Return the (X, Y) coordinate for the center point of the cell that contains the specified text.  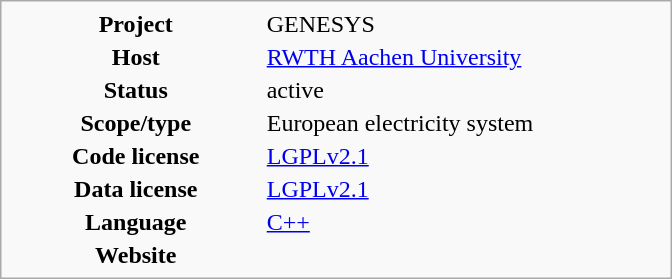
Scope/type (136, 123)
Project (136, 24)
Code license (136, 156)
active (464, 90)
Data license (136, 189)
Website (136, 255)
European electricity system (464, 123)
Host (136, 57)
C++ (464, 222)
RWTH Aachen University (464, 57)
Status (136, 90)
GENESYS (464, 24)
Language (136, 222)
